Determine the [X, Y] coordinate at the center of the cell enclosing the given text.  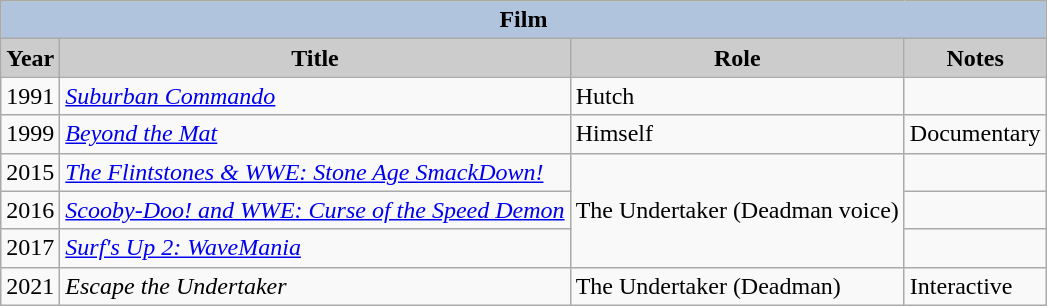
Film [524, 20]
1991 [30, 96]
2016 [30, 210]
The Undertaker (Deadman voice) [737, 210]
Interactive [975, 286]
Year [30, 58]
Surf's Up 2: WaveMania [315, 248]
1999 [30, 134]
Escape the Undertaker [315, 286]
Himself [737, 134]
Hutch [737, 96]
Scooby-Doo! and WWE: Curse of the Speed Demon [315, 210]
2017 [30, 248]
The Undertaker (Deadman) [737, 286]
2015 [30, 172]
The Flintstones & WWE: Stone Age SmackDown! [315, 172]
Documentary [975, 134]
Suburban Commando [315, 96]
Title [315, 58]
Notes [975, 58]
Role [737, 58]
Beyond the Mat [315, 134]
2021 [30, 286]
